Detect which cell encompasses the target text, then output its [X, Y] center coordinate. 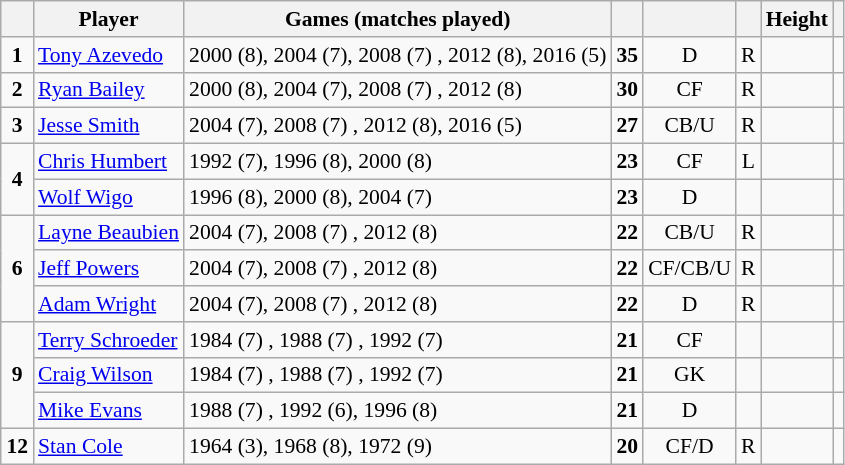
Tony Azevedo [108, 55]
CF/CB/U [690, 269]
GK [690, 375]
1996 (8), 2000 (8), 2004 (7) [398, 197]
9 [17, 376]
1992 (7), 1996 (8), 2000 (8) [398, 162]
CF/D [690, 447]
Adam Wright [108, 304]
2004 (7), 2008 (7) , 2012 (8), 2016 (5) [398, 126]
3 [17, 126]
Mike Evans [108, 411]
30 [627, 90]
2000 (8), 2004 (7), 2008 (7) , 2012 (8) [398, 90]
L [748, 162]
6 [17, 268]
Layne Beaubien [108, 233]
Jeff Powers [108, 269]
Craig Wilson [108, 375]
Terry Schroeder [108, 340]
27 [627, 126]
35 [627, 55]
2000 (8), 2004 (7), 2008 (7) , 2012 (8), 2016 (5) [398, 55]
1988 (7) , 1992 (6), 1996 (8) [398, 411]
2 [17, 90]
Player [108, 19]
Height [797, 19]
12 [17, 447]
1 [17, 55]
Wolf Wigo [108, 197]
Chris Humbert [108, 162]
Ryan Bailey [108, 90]
4 [17, 180]
Jesse Smith [108, 126]
1964 (3), 1968 (8), 1972 (9) [398, 447]
Games (matches played) [398, 19]
20 [627, 447]
Stan Cole [108, 447]
